Provide the [X, Y] coordinate of the cell's center where the given text is located.  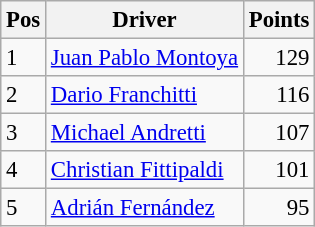
129 [278, 58]
4 [24, 170]
Driver [145, 20]
2 [24, 95]
1 [24, 58]
Adrián Fernández [145, 208]
Pos [24, 20]
3 [24, 133]
Michael Andretti [145, 133]
Dario Franchitti [145, 95]
Points [278, 20]
Juan Pablo Montoya [145, 58]
101 [278, 170]
5 [24, 208]
Christian Fittipaldi [145, 170]
95 [278, 208]
107 [278, 133]
116 [278, 95]
